Return (X, Y) of the center of cell containing provided text 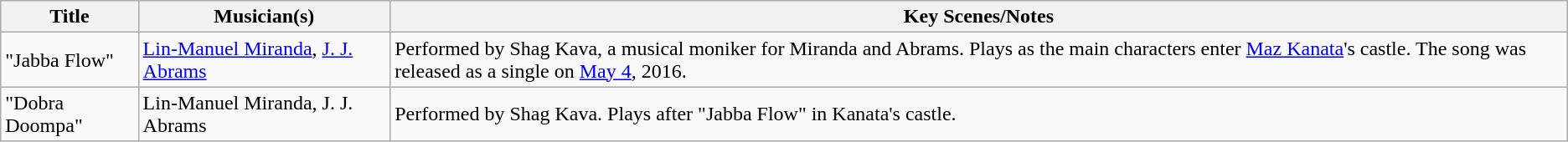
Key Scenes/Notes (979, 17)
"Jabba Flow" (70, 60)
Musician(s) (265, 17)
Title (70, 17)
"Dobra Doompa" (70, 114)
Performed by Shag Kava. Plays after "Jabba Flow" in Kanata's castle. (979, 114)
